Extract the [x, y] coordinate from the center of the cell holding the provided text.  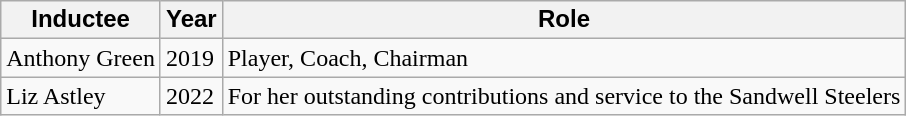
Role [564, 20]
Year [191, 20]
Liz Astley [81, 96]
2019 [191, 58]
Player, Coach, Chairman [564, 58]
For her outstanding contributions and service to the Sandwell Steelers [564, 96]
Inductee [81, 20]
2022 [191, 96]
Anthony Green [81, 58]
